Detect which cell encompasses the target text, then output its [x, y] center coordinate. 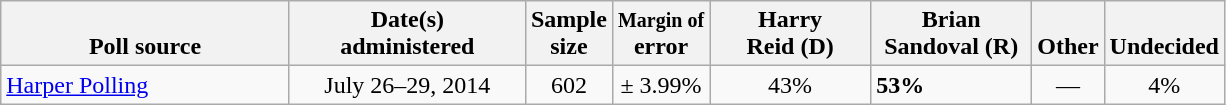
4% [1164, 85]
Date(s)administered [407, 34]
± 3.99% [660, 85]
Poll source [146, 34]
— [1068, 85]
Samplesize [568, 34]
Undecided [1164, 34]
Other [1068, 34]
BrianSandoval (R) [952, 34]
53% [952, 85]
602 [568, 85]
Harper Polling [146, 85]
July 26–29, 2014 [407, 85]
HarryReid (D) [790, 34]
Margin oferror [660, 34]
43% [790, 85]
